Output the (x, y) coordinate of the center of the cell containing the given text.  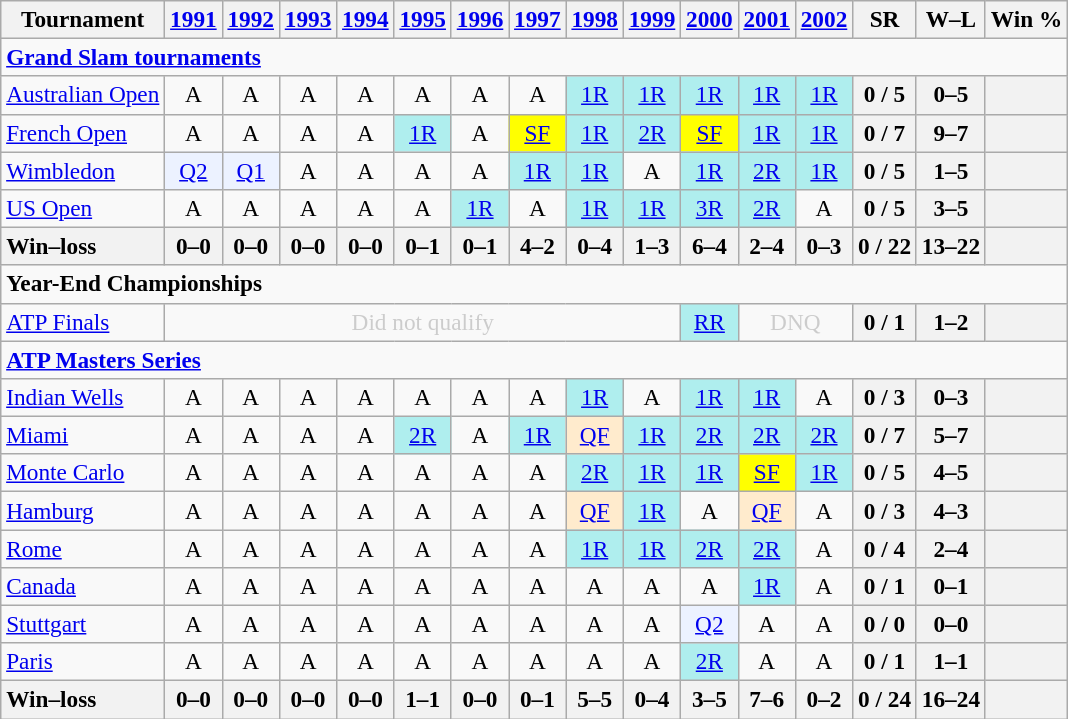
Miami (83, 435)
Stuttgart (83, 624)
1992 (250, 19)
1995 (422, 19)
Grand Slam tournaments (534, 57)
9–7 (950, 133)
Wimbledon (83, 170)
DNQ (796, 322)
0 / 4 (885, 548)
Australian Open (83, 95)
US Open (83, 208)
1–3 (652, 246)
ATP Masters Series (534, 359)
2002 (824, 19)
5–5 (594, 699)
1–5 (950, 170)
RR (710, 322)
Tournament (83, 19)
Canada (83, 586)
1998 (594, 19)
Hamburg (83, 510)
SR (885, 19)
0 / 22 (885, 246)
W–L (950, 19)
16–24 (950, 699)
Monte Carlo (83, 473)
7–6 (766, 699)
13–22 (950, 246)
French Open (83, 133)
Paris (83, 662)
Q1 (250, 170)
0 / 0 (885, 624)
3R (710, 208)
Rome (83, 548)
0–2 (824, 699)
1997 (538, 19)
Did not qualify (423, 322)
0–5 (950, 95)
1996 (480, 19)
2000 (710, 19)
1993 (308, 19)
2001 (766, 19)
1–2 (950, 322)
Year-End Championships (534, 284)
ATP Finals (83, 322)
4–3 (950, 510)
4–5 (950, 473)
1994 (366, 19)
5–7 (950, 435)
0 / 24 (885, 699)
6–4 (710, 246)
Indian Wells (83, 397)
1999 (652, 19)
Win % (1026, 19)
4–2 (538, 246)
1991 (194, 19)
